For the text-containing cell, return its midpoint in (x, y) coordinate format. 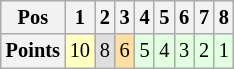
7 (204, 17)
10 (80, 51)
Points (33, 51)
Pos (33, 17)
